Detect which cell encompasses the target text, then output its [X, Y] center coordinate. 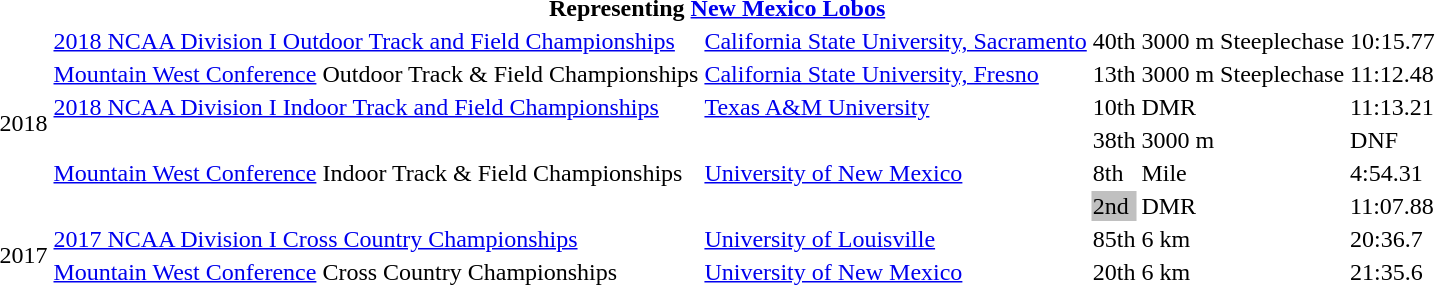
6 km [1243, 239]
2018 NCAA Division I Indoor Track and Field Championships [376, 107]
University of Louisville [896, 239]
38th [1114, 140]
10th [1114, 107]
3000 m [1243, 140]
California State University, Sacramento [896, 41]
Mile [1243, 173]
2017 NCAA Division I Cross Country Championships [376, 239]
Texas A&M University [896, 107]
California State University, Fresno [896, 74]
University of New Mexico [896, 173]
8th [1114, 173]
2nd [1114, 206]
2018 NCAA Division I Outdoor Track and Field Championships [376, 41]
40th [1114, 41]
Mountain West Conference Outdoor Track & Field Championships [376, 74]
85th [1114, 239]
13th [1114, 74]
Mountain West Conference Indoor Track & Field Championships [376, 173]
